Capture the cell that displays the provided text and extract its (x, y) central coordinate. 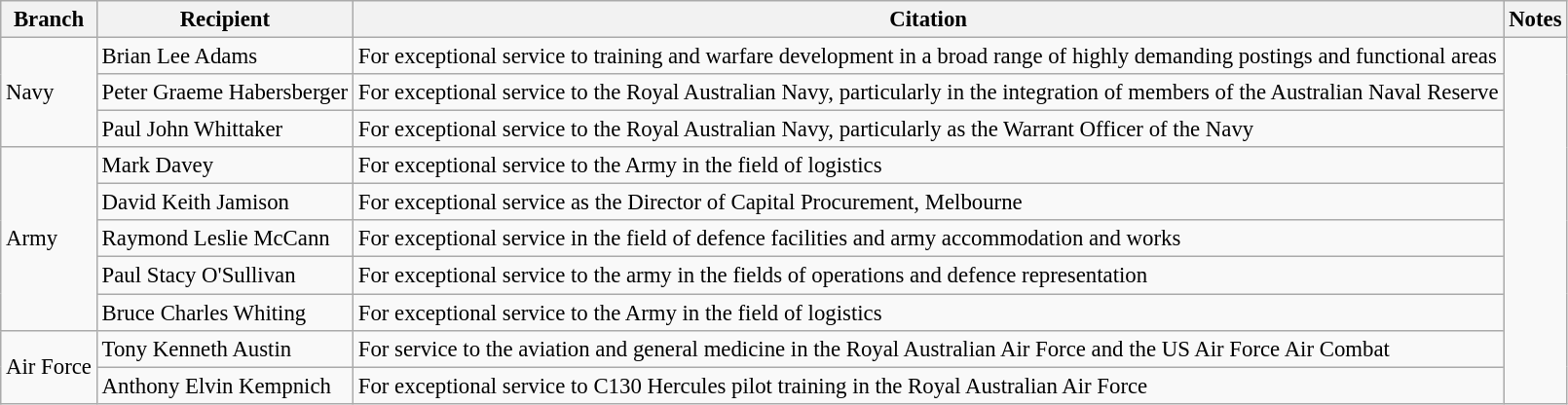
Brian Lee Adams (224, 56)
Tony Kenneth Austin (224, 349)
Mark Davey (224, 166)
Notes (1535, 19)
Air Force (49, 366)
Bruce Charles Whiting (224, 313)
Paul Stacy O'Sullivan (224, 276)
For exceptional service as the Director of Capital Procurement, Melbourne (927, 202)
Citation (927, 19)
Army (49, 239)
For service to the aviation and general medicine in the Royal Australian Air Force and the US Air Force Air Combat (927, 349)
Anthony Elvin Kempnich (224, 386)
David Keith Jamison (224, 202)
Peter Graeme Habersberger (224, 92)
Navy (49, 93)
For exceptional service to C130 Hercules pilot training in the Royal Australian Air Force (927, 386)
For exceptional service to the Royal Australian Navy, particularly as the Warrant Officer of the Navy (927, 129)
For exceptional service to the army in the fields of operations and defence representation (927, 276)
Raymond Leslie McCann (224, 239)
For exceptional service in the field of defence facilities and army accommodation and works (927, 239)
Branch (49, 19)
For exceptional service to the Royal Australian Navy, particularly in the integration of members of the Australian Naval Reserve (927, 92)
For exceptional service to training and warfare development in a broad range of highly demanding postings and functional areas (927, 56)
Recipient (224, 19)
Paul John Whittaker (224, 129)
